Locate the cell with the specified text and output its (X, Y) center coordinate. 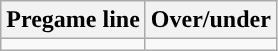
Over/under (210, 20)
Pregame line (74, 20)
